Capture the cell that displays the provided text and extract its (X, Y) central coordinate. 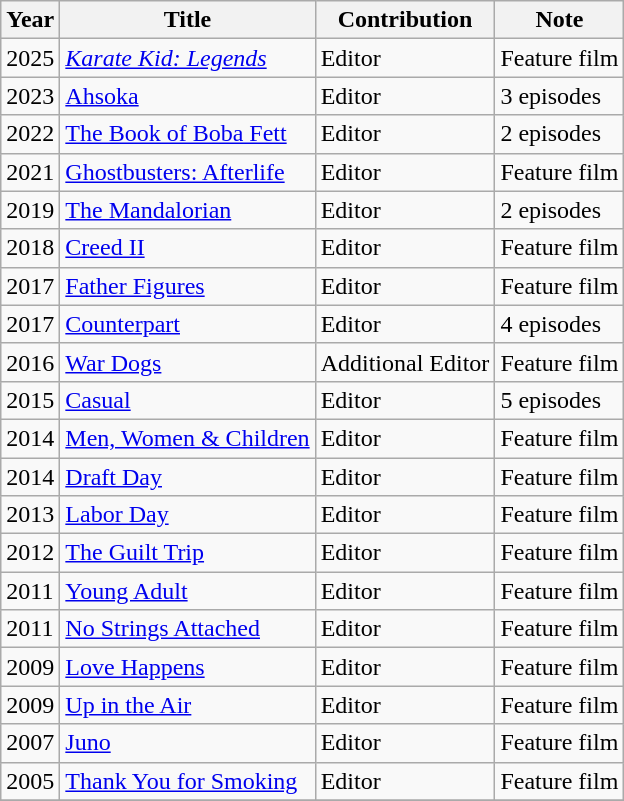
2022 (30, 134)
Ahsoka (188, 96)
The Book of Boba Fett (188, 134)
Note (560, 20)
Thank You for Smoking (188, 781)
Father Figures (188, 286)
Counterpart (188, 324)
Casual (188, 400)
5 episodes (560, 400)
Creed II (188, 248)
The Guilt Trip (188, 553)
2025 (30, 58)
2007 (30, 743)
2016 (30, 362)
2013 (30, 515)
2012 (30, 553)
Love Happens (188, 667)
Year (30, 20)
Labor Day (188, 515)
3 episodes (560, 96)
2015 (30, 400)
Juno (188, 743)
No Strings Attached (188, 629)
War Dogs (188, 362)
2005 (30, 781)
Additional Editor (405, 362)
Draft Day (188, 477)
Contribution (405, 20)
Ghostbusters: Afterlife (188, 172)
2018 (30, 248)
Young Adult (188, 591)
Up in the Air (188, 705)
2023 (30, 96)
4 episodes (560, 324)
Karate Kid: Legends (188, 58)
2021 (30, 172)
Title (188, 20)
The Mandalorian (188, 210)
Men, Women & Children (188, 438)
2019 (30, 210)
